Capture the cell that displays the provided text and extract its (x, y) central coordinate. 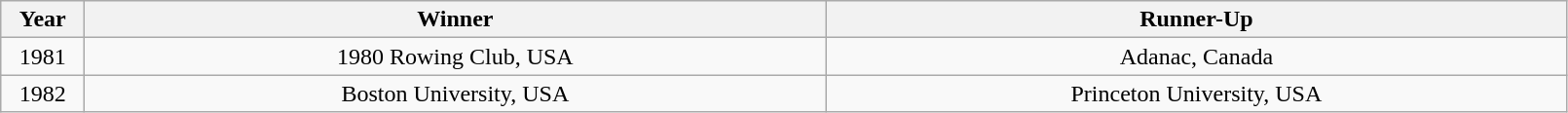
Boston University, USA (456, 94)
Winner (456, 19)
1981 (43, 56)
1982 (43, 94)
1980 Rowing Club, USA (456, 56)
Year (43, 19)
Princeton University, USA (1196, 94)
Runner-Up (1196, 19)
Adanac, Canada (1196, 56)
